Provide the (X, Y) coordinate of the cell's center where the given text is located.  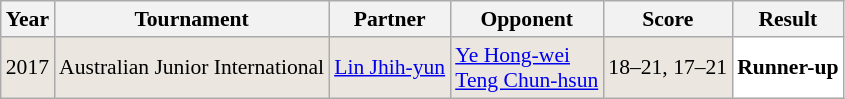
Year (28, 19)
Runner-up (788, 68)
Opponent (526, 19)
2017 (28, 68)
Result (788, 19)
18–21, 17–21 (668, 68)
Tournament (192, 19)
Ye Hong-wei Teng Chun-hsun (526, 68)
Score (668, 19)
Lin Jhih-yun (390, 68)
Australian Junior International (192, 68)
Partner (390, 19)
